Extract the [X, Y] coordinate from the center of the cell holding the provided text.  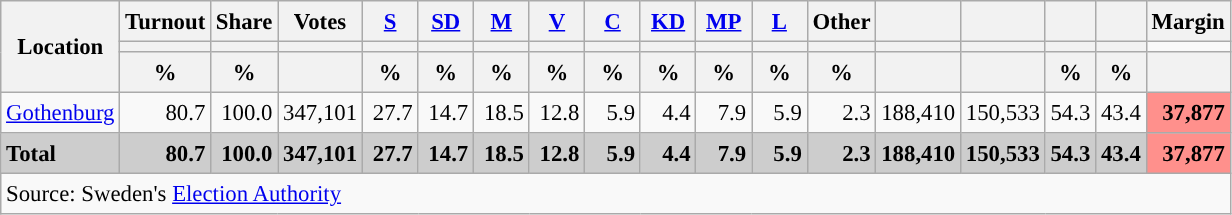
MP [724, 22]
Other [842, 22]
M [502, 22]
SD [446, 22]
Location [60, 47]
Turnout [166, 22]
C [613, 22]
V [557, 22]
KD [668, 22]
Gothenburg [60, 114]
S [390, 22]
Share [244, 22]
L [780, 22]
Votes [320, 22]
Margin [1188, 22]
Total [60, 154]
Source: Sweden's Election Authority [616, 194]
